From the cell containing the given text, extract its center point as (X, Y) coordinate. 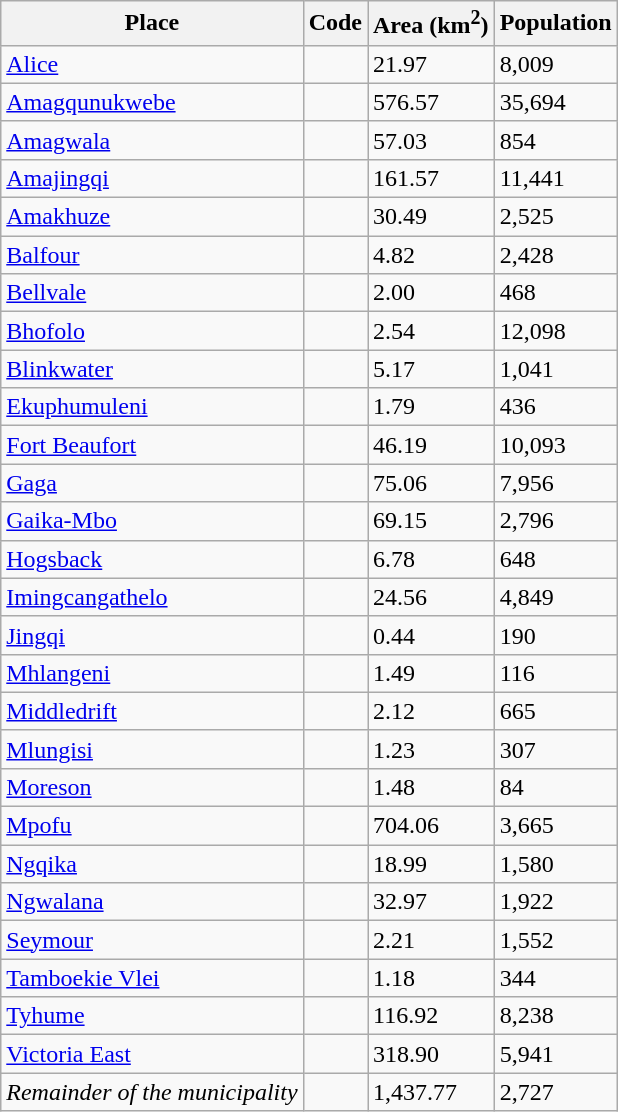
2.00 (432, 293)
Amajingqi (152, 178)
190 (556, 635)
Amakhuze (152, 217)
2,796 (556, 521)
11,441 (556, 178)
1,922 (556, 902)
Gaika-Mbo (152, 521)
468 (556, 293)
1,552 (556, 940)
576.57 (432, 102)
Remainder of the municipality (152, 1092)
8,009 (556, 64)
Fort Beaufort (152, 445)
5,941 (556, 1054)
8,238 (556, 1016)
854 (556, 140)
1.23 (432, 749)
Tyhume (152, 1016)
7,956 (556, 483)
436 (556, 407)
Middledrift (152, 711)
648 (556, 559)
Imingcangathelo (152, 597)
18.99 (432, 864)
307 (556, 749)
Amagqunukwebe (152, 102)
30.49 (432, 217)
Mhlangeni (152, 673)
1,437.77 (432, 1092)
Jingqi (152, 635)
21.97 (432, 64)
Blinkwater (152, 369)
32.97 (432, 902)
Alice (152, 64)
1.49 (432, 673)
12,098 (556, 331)
Code (335, 24)
Bhofolo (152, 331)
Balfour (152, 255)
1,041 (556, 369)
2.21 (432, 940)
Ngqika (152, 864)
Bellvale (152, 293)
2.12 (432, 711)
Mpofu (152, 826)
Mlungisi (152, 749)
Ekuphumuleni (152, 407)
35,694 (556, 102)
2.54 (432, 331)
1,580 (556, 864)
75.06 (432, 483)
0.44 (432, 635)
4.82 (432, 255)
2,428 (556, 255)
1.18 (432, 978)
24.56 (432, 597)
84 (556, 787)
Hogsback (152, 559)
Moreson (152, 787)
10,093 (556, 445)
318.90 (432, 1054)
Area (km2) (432, 24)
Ngwalana (152, 902)
6.78 (432, 559)
Population (556, 24)
57.03 (432, 140)
Place (152, 24)
Amagwala (152, 140)
Seymour (152, 940)
46.19 (432, 445)
116 (556, 673)
4,849 (556, 597)
5.17 (432, 369)
116.92 (432, 1016)
161.57 (432, 178)
1.79 (432, 407)
3,665 (556, 826)
1.48 (432, 787)
344 (556, 978)
2,525 (556, 217)
Gaga (152, 483)
Tamboekie Vlei (152, 978)
704.06 (432, 826)
665 (556, 711)
Victoria East (152, 1054)
2,727 (556, 1092)
69.15 (432, 521)
